Return the [X, Y] coordinate for the center point of the cell that contains the specified text.  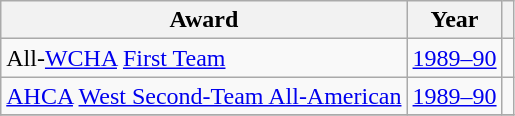
Award [204, 20]
Year [454, 20]
AHCA West Second-Team All-American [204, 96]
All-WCHA First Team [204, 58]
